Determine the [X, Y] coordinate at the center of the cell enclosing the given text.  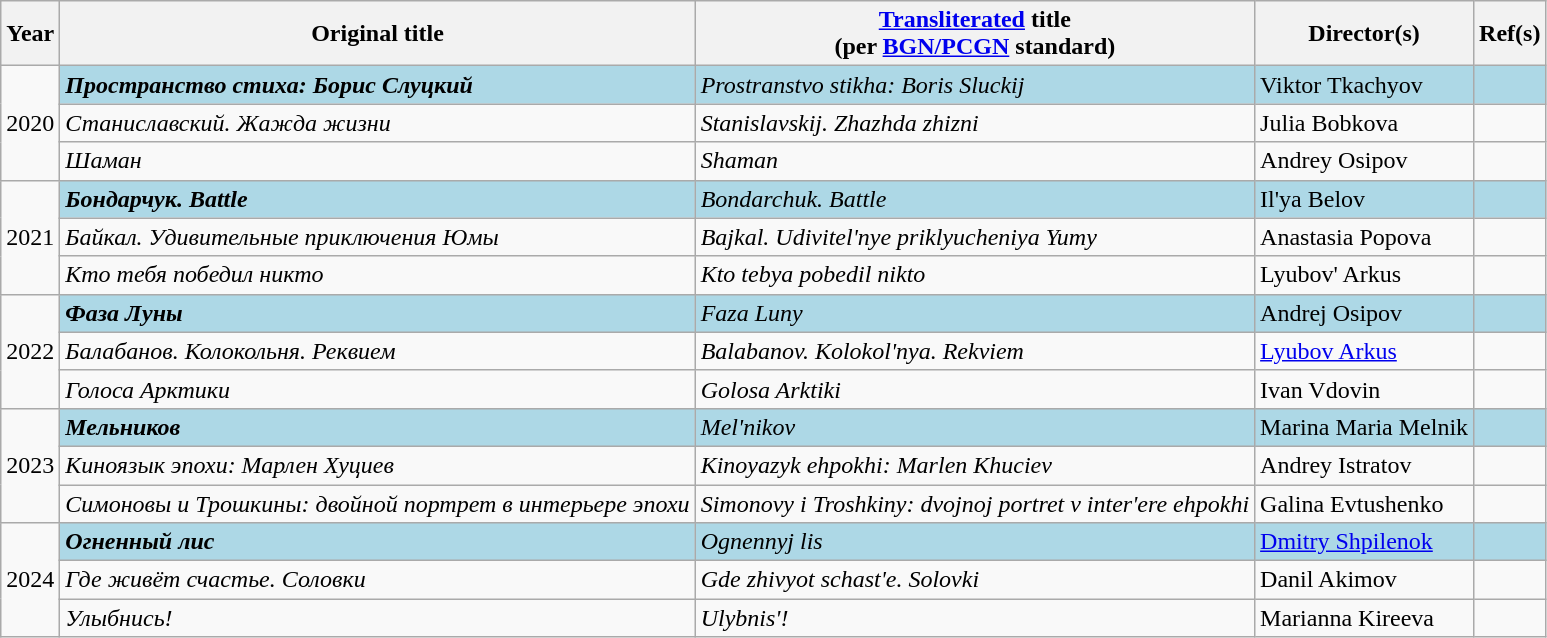
Marianna Kireeva [1364, 618]
Улыбнись! [378, 618]
Киноязык эпохи: Марлен Хуциев [378, 465]
Ulybnis'! [974, 618]
Шаман [378, 161]
Голоса Арктики [378, 389]
Marina Maria Melnik [1364, 427]
Faza Luny [974, 313]
Andrej Osipov [1364, 313]
Станиславский. Жажда жизни [378, 123]
2020 [30, 123]
Балабанов. Колокольня. Реквием [378, 351]
Danil Akimov [1364, 580]
Balabanov. Kolokol'nya. Rekviem [974, 351]
Lyubov' Arkus [1364, 275]
Dmitry Shpilenok [1364, 542]
Kinoyazyk ehpokhi: Marlen Khuciev [974, 465]
Original title [378, 34]
Anastasia Popova [1364, 237]
Andrey Istratov [1364, 465]
Бондарчук. Battle [378, 199]
Golosa Arktiki [974, 389]
Gde zhivyot schast'e. Solovki [974, 580]
Где живёт счастье. Соловки [378, 580]
Мельников [378, 427]
2024 [30, 580]
Bondarchuk. Battle [974, 199]
Фаза Луны [378, 313]
Simonovy i Troshkiny: dvojnoj portret v inter'ere ehpokhi [974, 503]
Viktor Tkachyov [1364, 85]
Bajkal. Udivitel'nye priklyucheniya Yumy [974, 237]
Year [30, 34]
Shaman [974, 161]
2023 [30, 465]
Ivan Vdovin [1364, 389]
Julia Bobkova [1364, 123]
Il'ya Belov [1364, 199]
Ognennyj lis [974, 542]
2022 [30, 351]
Пространство стиха: Борис Слуцкий [378, 85]
Transliterated title(per BGN/PCGN standard) [974, 34]
Stanislavskij. Zhazhda zhizni [974, 123]
Prostranstvo stikha: Boris Sluckij [974, 85]
Andrey Osipov [1364, 161]
Кто тебя победил никто [378, 275]
Ref(s) [1510, 34]
Mel'nikov [974, 427]
Kto tebya pobedil nikto [974, 275]
Director(s) [1364, 34]
Lyubov Arkus [1364, 351]
Огненный лис [378, 542]
Galina Evtushenko [1364, 503]
Байкал. Удивительные приключения Юмы [378, 237]
2021 [30, 237]
Симоновы и Трошкины: двойной портрет в интерьере эпохи [378, 503]
